Output the (x, y) coordinate of the center of the cell containing the given text.  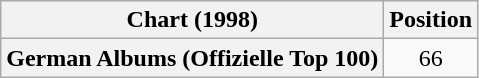
German Albums (Offizielle Top 100) (192, 58)
Chart (1998) (192, 20)
66 (431, 58)
Position (431, 20)
